Return [X, Y] of the center of cell containing provided text 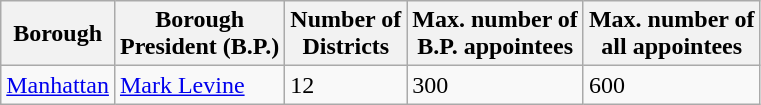
600 [672, 85]
Borough [58, 34]
300 [496, 85]
Mark Levine [199, 85]
Manhattan [58, 85]
Max. number of B.P. appointees [496, 34]
12 [346, 85]
Borough President (B.P.) [199, 34]
Number of Districts [346, 34]
Max. number of all appointees [672, 34]
